Return (x, y) of the center of cell containing provided text 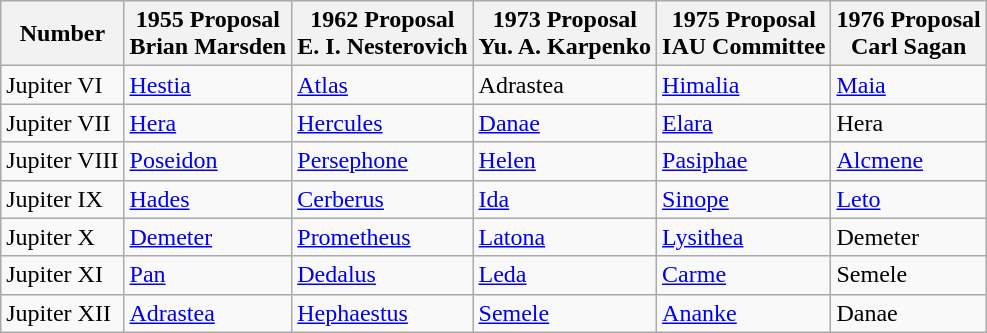
Cerberus (382, 199)
Jupiter VII (62, 123)
Elara (744, 123)
Pan (208, 275)
Number (62, 34)
Atlas (382, 85)
Jupiter VI (62, 85)
Ida (565, 199)
Jupiter X (62, 237)
1976 ProposalCarl Sagan (908, 34)
1962 Proposal E. I. Nesterovich (382, 34)
Jupiter XI (62, 275)
1975 Proposal IAU Committee (744, 34)
Leto (908, 199)
Dedalus (382, 275)
Hestia (208, 85)
Maia (908, 85)
Hercules (382, 123)
Latona (565, 237)
Leda (565, 275)
Alcmene (908, 161)
Helen (565, 161)
Jupiter XII (62, 313)
Himalia (744, 85)
Sinope (744, 199)
Hephaestus (382, 313)
Lysithea (744, 237)
Hades (208, 199)
Pasiphae (744, 161)
1955 Proposal Brian Marsden (208, 34)
Persephone (382, 161)
Jupiter VIII (62, 161)
Ananke (744, 313)
Poseidon (208, 161)
Jupiter IX (62, 199)
1973 Proposal Yu. A. Karpenko (565, 34)
Prometheus (382, 237)
Carme (744, 275)
